Provide the [X, Y] coordinate of the cell's center where the given text is located.  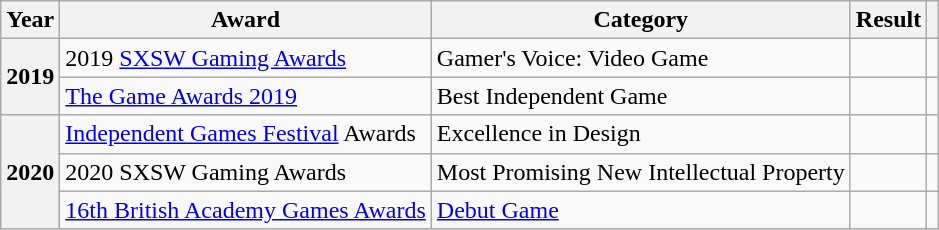
2020 [30, 172]
2019 SXSW Gaming Awards [246, 58]
2020 SXSW Gaming Awards [246, 172]
Gamer's Voice: Video Game [640, 58]
Excellence in Design [640, 134]
Year [30, 20]
Independent Games Festival Awards [246, 134]
The Game Awards 2019 [246, 96]
Most Promising New Intellectual Property [640, 172]
2019 [30, 77]
Result [888, 20]
16th British Academy Games Awards [246, 210]
Best Independent Game [640, 96]
Debut Game [640, 210]
Category [640, 20]
Award [246, 20]
